Return [X, Y] of the center of cell containing provided text 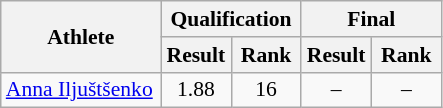
Athlete [81, 36]
Final [371, 19]
Qualification [231, 19]
1.88 [196, 90]
Anna Iljuštšenko [81, 90]
16 [266, 90]
